Provide the [x, y] coordinate of the cell's center where the given text is located.  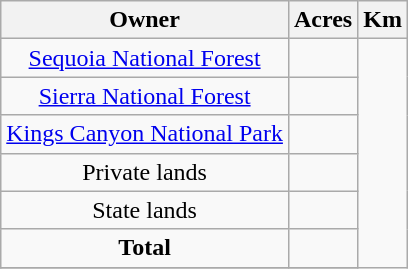
Kings Canyon National Park [145, 134]
Private lands [145, 172]
Total [145, 248]
State lands [145, 210]
Owner [145, 20]
Km [383, 20]
Sequoia National Forest [145, 58]
Acres [322, 20]
Sierra National Forest [145, 96]
